From the cell containing the given text, extract its center point as [X, Y] coordinate. 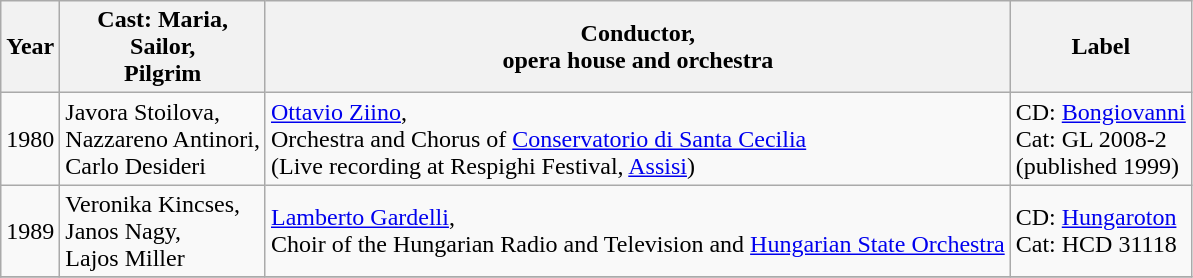
Ottavio Ziino,Orchestra and Chorus of Conservatorio di Santa Cecilia(Live recording at Respighi Festival, Assisi) [638, 139]
Label [1100, 47]
CD: HungarotonCat: HCD 31118 [1100, 231]
1980 [30, 139]
CD: BongiovanniCat: GL 2008-2(published 1999) [1100, 139]
1989 [30, 231]
Conductor,opera house and orchestra [638, 47]
Lamberto Gardelli,Choir of the Hungarian Radio and Television and Hungarian State Orchestra [638, 231]
Veronika Kincses,Janos Nagy,Lajos Miller [163, 231]
Javora Stoilova,Nazzareno Antinori,Carlo Desideri [163, 139]
Year [30, 47]
Cast: Maria,Sailor,Pilgrim [163, 47]
